Locate the cell with the specified text and output its (x, y) center coordinate. 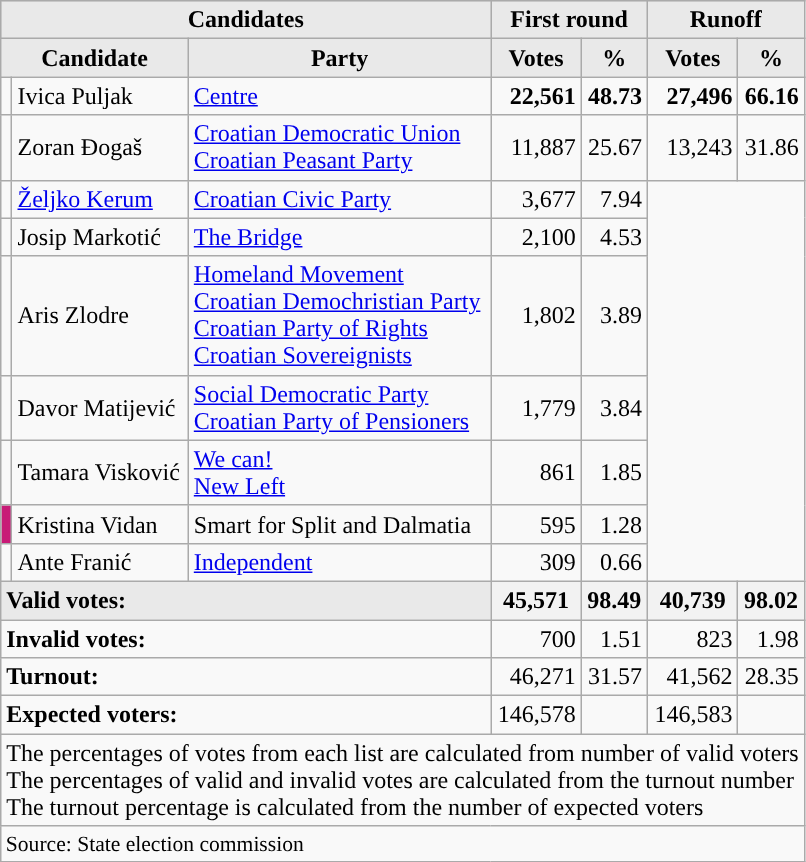
Davor Matijević (100, 408)
40,739 (692, 600)
823 (692, 639)
46,271 (536, 677)
3.84 (614, 408)
1,802 (536, 316)
45,571 (536, 600)
595 (536, 524)
Runoff (726, 20)
Party (340, 58)
7.94 (614, 199)
13,243 (692, 148)
98.49 (614, 600)
Homeland MovementCroatian Demochristian PartyCroatian Party of RightsCroatian Sovereignists (340, 316)
3.89 (614, 316)
Valid votes: (246, 600)
861 (536, 472)
Candidate (95, 58)
Croatian Democratic UnionCroatian Peasant Party (340, 148)
Centre (340, 96)
Independent (340, 562)
2,100 (536, 237)
25.67 (614, 148)
Tamara Visković (100, 472)
48.73 (614, 96)
Candidates (246, 20)
3,677 (536, 199)
27,496 (692, 96)
Invalid votes: (246, 639)
Smart for Split and Dalmatia (340, 524)
1.98 (771, 639)
Željko Kerum (100, 199)
11,887 (536, 148)
31.57 (614, 677)
Ante Franić (100, 562)
1.28 (614, 524)
700 (536, 639)
1.51 (614, 639)
Kristina Vidan (100, 524)
Social Democratic PartyCroatian Party of Pensioners (340, 408)
309 (536, 562)
Aris Zlodre (100, 316)
Expected voters: (246, 715)
Zoran Đogaš (100, 148)
We can!New Left (340, 472)
31.86 (771, 148)
66.16 (771, 96)
98.02 (771, 600)
The Bridge (340, 237)
4.53 (614, 237)
Josip Markotić (100, 237)
Croatian Civic Party (340, 199)
41,562 (692, 677)
146,578 (536, 715)
0.66 (614, 562)
Turnout: (246, 677)
22,561 (536, 96)
First round (570, 20)
1,779 (536, 408)
1.85 (614, 472)
Source: State election commission (402, 844)
Ivica Puljak (100, 96)
146,583 (692, 715)
28.35 (771, 677)
